From the cell containing the given text, extract its center point as [X, Y] coordinate. 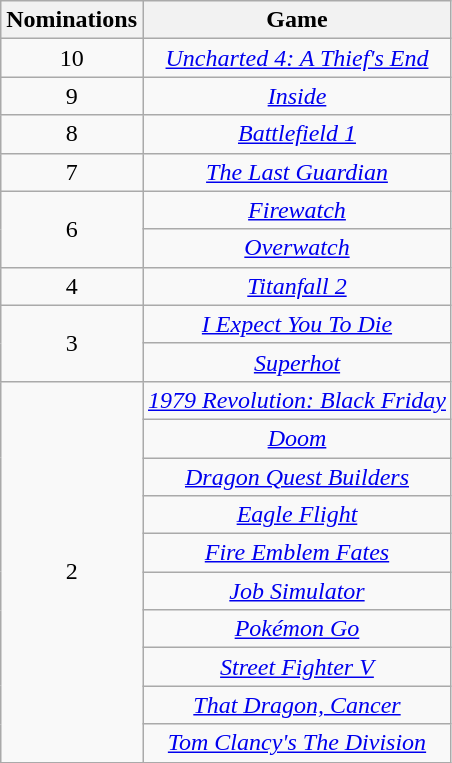
2 [72, 572]
Fire Emblem Fates [296, 553]
10 [72, 58]
The Last Guardian [296, 172]
9 [72, 96]
Uncharted 4: A Thief's End [296, 58]
8 [72, 134]
Firewatch [296, 210]
4 [72, 286]
Superhot [296, 362]
Nominations [72, 20]
I Expect You To Die [296, 324]
Street Fighter V [296, 667]
Battlefield 1 [296, 134]
3 [72, 343]
7 [72, 172]
Eagle Flight [296, 515]
Doom [296, 438]
Game [296, 20]
Inside [296, 96]
That Dragon, Cancer [296, 705]
Overwatch [296, 248]
1979 Revolution: Black Friday [296, 400]
Dragon Quest Builders [296, 477]
Tom Clancy's The Division [296, 743]
6 [72, 229]
Titanfall 2 [296, 286]
Pokémon Go [296, 629]
Job Simulator [296, 591]
